Pinpoint the cell where the given text exists, returning its (X, Y) midpoint coordinate. 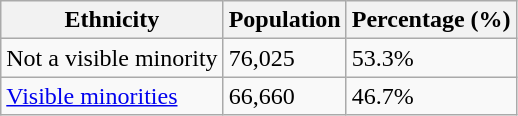
Ethnicity (112, 20)
66,660 (284, 96)
Not a visible minority (112, 58)
Percentage (%) (431, 20)
76,025 (284, 58)
53.3% (431, 58)
Visible minorities (112, 96)
46.7% (431, 96)
Population (284, 20)
